Return the (x, y) coordinate for the center point of the cell that contains the specified text.  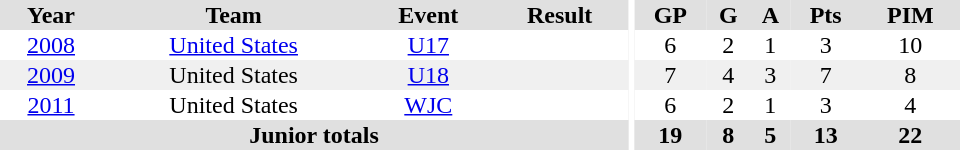
A (770, 15)
Event (428, 15)
Result (560, 15)
Pts (826, 15)
2008 (51, 45)
22 (910, 135)
U17 (428, 45)
Team (234, 15)
U18 (428, 75)
13 (826, 135)
2011 (51, 105)
19 (670, 135)
2009 (51, 75)
5 (770, 135)
Junior totals (314, 135)
G (728, 15)
Year (51, 15)
WJC (428, 105)
10 (910, 45)
PIM (910, 15)
GP (670, 15)
